Scan for the cell matching the given text and deliver its [X, Y] coordinate at center. 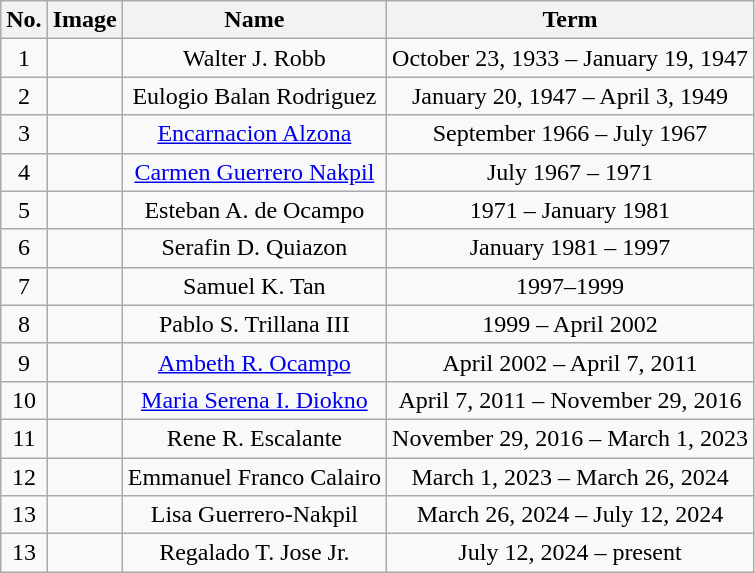
April 7, 2011 – November 29, 2016 [570, 400]
January 20, 1947 – April 3, 1949 [570, 96]
12 [24, 477]
Samuel K. Tan [254, 286]
1997–1999 [570, 286]
9 [24, 362]
2 [24, 96]
Esteban A. de Ocampo [254, 210]
No. [24, 20]
Pablo S. Trillana III [254, 324]
October 23, 1933 – January 19, 1947 [570, 58]
January 1981 – 1997 [570, 248]
Emmanuel Franco Calairo [254, 477]
March 1, 2023 – March 26, 2024 [570, 477]
3 [24, 134]
November 29, 2016 – March 1, 2023 [570, 438]
July 1967 – 1971 [570, 172]
Walter J. Robb [254, 58]
Rene R. Escalante [254, 438]
Encarnacion Alzona [254, 134]
8 [24, 324]
March 26, 2024 – July 12, 2024 [570, 515]
Ambeth R. Ocampo [254, 362]
7 [24, 286]
April 2002 – April 7, 2011 [570, 362]
Maria Serena I. Diokno [254, 400]
10 [24, 400]
1971 – January 1981 [570, 210]
4 [24, 172]
Lisa Guerrero-Nakpil [254, 515]
1 [24, 58]
Image [84, 20]
September 1966 – July 1967 [570, 134]
6 [24, 248]
5 [24, 210]
1999 – April 2002 [570, 324]
Serafin D. Quiazon [254, 248]
Name [254, 20]
Regalado T. Jose Jr. [254, 553]
Carmen Guerrero Nakpil [254, 172]
Eulogio Balan Rodriguez [254, 96]
11 [24, 438]
Term [570, 20]
July 12, 2024 – present [570, 553]
